Output the [x, y] coordinate of the center of the cell containing the given text.  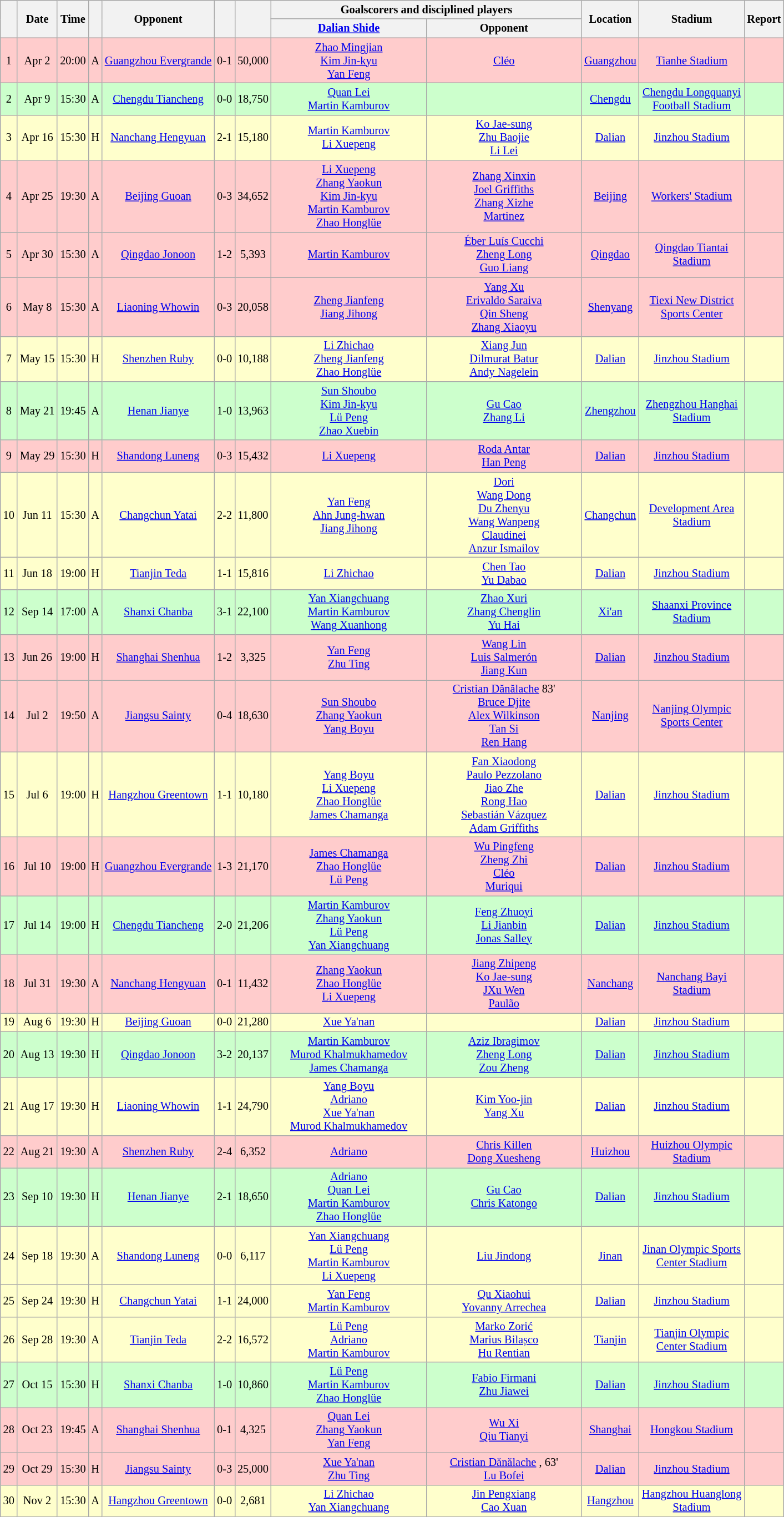
Xue Ya'nan Zhu Ting [349, 1469]
Fan Xiaodong Paulo Pezzolano Jiao Zhe Rong Hao Sebastián Vázquez Adam Griffiths [504, 795]
Fabio Firmani Zhu Jiawei [504, 1385]
Zhang Yaokun Zhao Honglüe Li Xuepeng [349, 984]
1 [9, 60]
Yan Feng Martin Kamburov [349, 1301]
19:50 [73, 716]
4,325 [253, 1430]
Apr 16 [38, 138]
Nanjing [610, 716]
50,000 [253, 60]
Nanchang [610, 984]
15,180 [253, 138]
25 [9, 1301]
Huizhou Olympic Stadium [692, 1151]
2-0 [224, 925]
13,963 [253, 411]
Zhao Xuri Zhang Chenglin Yu Hai [504, 612]
20 [9, 1054]
11 [9, 573]
18,630 [253, 716]
Zhengzhou [610, 411]
21,170 [253, 866]
22 [9, 1151]
6,117 [253, 1256]
Sun Shoubo Zhang Yaokun Yang Boyu [349, 716]
Aug 21 [38, 1151]
Shanghai [610, 1430]
Martin Kamburov Murod Khalmukhamedov James Chamanga [349, 1054]
Wu Xi Qiu Tianyi [504, 1430]
Tiexi New District Sports Center [692, 307]
Oct 29 [38, 1469]
Shenyang [610, 307]
19 [9, 1022]
May 15 [38, 359]
Nanchang Bayi Stadium [692, 984]
Sun Shoubo Kim Jin-kyu Lü Peng Zhao Xuebin [349, 411]
Yan Feng Ahn Jung-hwan Jiang Jihong [349, 515]
Cléo [504, 60]
14 [9, 716]
24,790 [253, 1106]
Apr 9 [38, 99]
Sep 14 [38, 612]
Jul 14 [38, 925]
11,800 [253, 515]
Chengdu [610, 99]
Hongkou Stadium [692, 1430]
Jul 10 [38, 866]
Éber Luís Cucchi Zheng Long Guo Liang [504, 255]
Workers' Stadium [692, 196]
Yan Feng Zhu Ting [349, 658]
Apr 25 [38, 196]
Li Zhichao Zheng Jianfeng Zhao Honglüe [349, 359]
Adriano Quan Lei Martin Kamburov Zhao Honglüe [349, 1197]
8 [9, 411]
Li Xuepeng [349, 456]
Jinan [610, 1256]
20,058 [253, 307]
21,206 [253, 925]
22,100 [253, 612]
Li Zhichao Yan Xiangchuang [349, 1501]
Tianjin Olympic Center Stadium [692, 1339]
10,188 [253, 359]
Xue Ya'nan [349, 1022]
Jun 18 [38, 573]
Guangzhou [610, 60]
Quan Lei Martin Kamburov [349, 99]
4 [9, 196]
3 [9, 138]
Jun 26 [38, 658]
1-3 [224, 866]
7 [9, 359]
Jul 6 [38, 795]
25,000 [253, 1469]
Wang Lin Luis Salmerón Jiang Kun [504, 658]
15 [9, 795]
20:00 [73, 60]
Location [610, 19]
26 [9, 1339]
Hangzhou [610, 1501]
12 [9, 612]
Cristian Dănălache , 63'Lu Bofei [504, 1469]
Shaanxi Province Stadium [692, 612]
Chengdu Longquanyi Football Stadium [692, 99]
Qu Xiaohui Yovanny Arrechea [504, 1301]
Martin Kamburov Zhang Yaokun Lü Peng Yan Xiangchuang [349, 925]
Date [38, 19]
Quan Lei Zhang Yaokun Yan Feng [349, 1430]
16 [9, 866]
17:00 [73, 612]
Jul 2 [38, 716]
May 21 [38, 411]
Lü Peng Adriano Martin Kamburov [349, 1339]
10,180 [253, 795]
Kim Yoo-jin Yang Xu [504, 1106]
Xiang Jun Dilmurat Batur Andy Nagelein [504, 359]
Nov 2 [38, 1501]
Feng Zhuoyi Li Jianbin Jonas Salley [504, 925]
3,325 [253, 658]
Apr 2 [38, 60]
Lü Peng Martin Kamburov Zhao Honglüe [349, 1385]
Li Zhichao [349, 573]
James Chamanga Zhao Honglüe Lü Peng [349, 866]
Sep 24 [38, 1301]
Jul 31 [38, 984]
Qingdao [610, 255]
2,681 [253, 1501]
15,432 [253, 456]
Adriano [349, 1151]
Dalian Shide [349, 28]
May 29 [38, 456]
Xi'an [610, 612]
10 [9, 515]
18,650 [253, 1197]
30 [9, 1501]
Zhao Mingjian Kim Jin-kyu Yan Feng [349, 60]
Report [763, 19]
Jinan Olympic Sports Center Stadium [692, 1256]
Gu Cao Chris Katongo [504, 1197]
Goalscorers and disciplined players [426, 9]
Liu Jindong [504, 1256]
Dori Wang Dong Du Zhenyu Wang Wanpeng Claudinei Anzur Ismailov [504, 515]
13 [9, 658]
Yang Boyu Li Xuepeng Zhao Honglüe James Chamanga [349, 795]
Stadium [692, 19]
34,652 [253, 196]
Yang Xu Erivaldo Saraiva Qin Sheng Zhang Xiaoyu [504, 307]
Zheng Jianfeng Jiang Jihong [349, 307]
3-1 [224, 612]
5 [9, 255]
Martin Kamburov Li Xuepeng [349, 138]
3-2 [224, 1054]
Huizhou [610, 1151]
Aug 17 [38, 1106]
9 [9, 456]
Oct 15 [38, 1385]
Jiang Zhipeng Ko Jae-sung JXu Wen Paulão [504, 984]
Li Xuepeng Zhang Yaokun Kim Jin-kyu Martin Kamburov Zhao Honglüe [349, 196]
11,432 [253, 984]
Cristian Dănălache 83'Bruce Djite Alex Wilkinson Tan Si Ren Hang [504, 716]
18 [9, 984]
Nanjing Olympic Sports Center [692, 716]
Chen Tao Yu Dabao [504, 573]
Oct 23 [38, 1430]
0-4 [224, 716]
Tianhe Stadium [692, 60]
Jin Pengxiang Cao Xuan [504, 1501]
28 [9, 1430]
Hangzhou Huanglong Stadium [692, 1501]
16,572 [253, 1339]
Ko Jae-sung Zhu Baojie Li Lei [504, 138]
10,860 [253, 1385]
Gu Cao Zhang Li [504, 411]
Wu Pingfeng Zheng Zhi Cléo Muriqui [504, 866]
Apr 30 [38, 255]
Sep 18 [38, 1256]
24 [9, 1256]
21,280 [253, 1022]
Yang Boyu Adriano Xue Ya'nan Murod Khalmukhamedov [349, 1106]
24,000 [253, 1301]
5,393 [253, 255]
Yan Xiangchuang Lü Peng Martin Kamburov Li Xuepeng [349, 1256]
18,750 [253, 99]
Changchun [610, 515]
23 [9, 1197]
2 [9, 99]
Martin Kamburov [349, 255]
17 [9, 925]
29 [9, 1469]
Time [73, 19]
6 [9, 307]
Qingdao Tiantai Stadium [692, 255]
21 [9, 1106]
Zhengzhou Hanghai Stadium [692, 411]
6,352 [253, 1151]
Development Area Stadium [692, 515]
Yan Xiangchuang Martin Kamburov Wang Xuanhong [349, 612]
Beijing [610, 196]
Jun 11 [38, 515]
Aug 6 [38, 1022]
27 [9, 1385]
Roda Antar Han Peng [504, 456]
Chris Killen Dong Xuesheng [504, 1151]
Zhang Xinxin Joel Griffiths Zhang Xizhe Martinez [504, 196]
Tianjin [610, 1339]
2-4 [224, 1151]
15,816 [253, 573]
May 8 [38, 307]
Aziz Ibragimov Zheng Long Zou Zheng [504, 1054]
Sep 28 [38, 1339]
20,137 [253, 1054]
Marko Zorić Marius Bilașco Hu Rentian [504, 1339]
Sep 10 [38, 1197]
Aug 13 [38, 1054]
